Extract the (x, y) coordinate from the center of the cell holding the provided text.  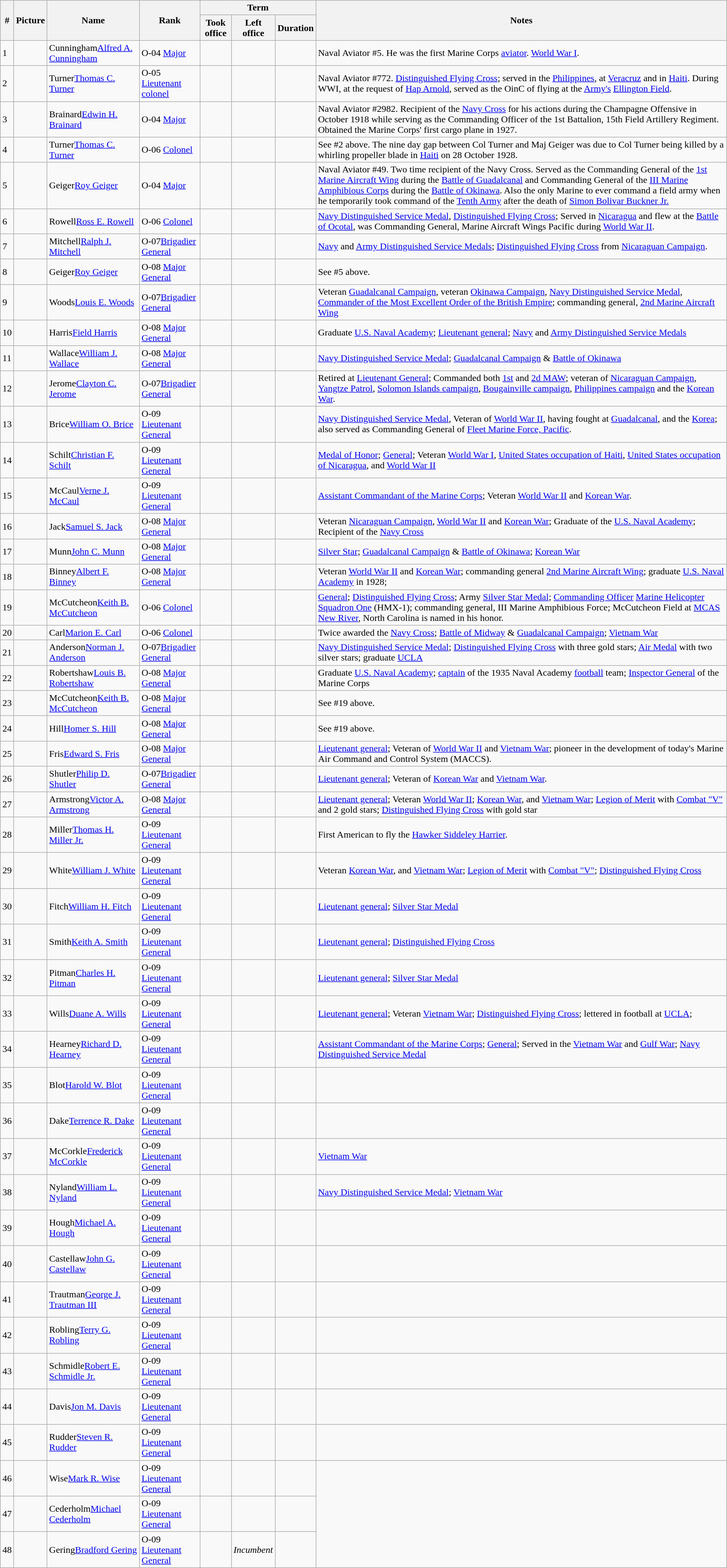
17 (7, 551)
Rank (170, 20)
CederholmMichael Cederholm (93, 1514)
See #5 above. (521, 272)
CunninghamAlfred A. Cunningham (93, 53)
47 (7, 1514)
Name (93, 20)
FrisEdward S. Fris (93, 753)
BlotHarold W. Blot (93, 1085)
BinneyAlbert F. Binney (93, 577)
SchmidleRobert E. Schmidle Jr. (93, 1371)
ShutlerPhilip D. Shutler (93, 779)
BrainardEdwin H. Brainard (93, 119)
DakeTerrence R. Dake (93, 1121)
45 (7, 1443)
20 (7, 633)
10 (7, 332)
HarrisField Harris (93, 332)
Took office (216, 28)
AndersonNorman J. Anderson (93, 652)
8 (7, 272)
36 (7, 1121)
48 (7, 1550)
41 (7, 1299)
First American to fly the Hawker Siddeley Harrier. (521, 835)
21 (7, 652)
NylandWilliam L. Nyland (93, 1192)
6 (7, 221)
15 (7, 496)
Term (258, 8)
GeringBradford Gering (93, 1550)
Navy and Army Distinguished Service Medals; Distinguished Flying Cross from Nicaraguan Campaign. (521, 246)
CarlMarion E. Carl (93, 633)
WillsDuane A. Wills (93, 1013)
O-05 Lieutenant colonel (170, 83)
22 (7, 678)
HillHomer S. Hill (93, 728)
33 (7, 1013)
26 (7, 779)
12 (7, 389)
Assistant Commandant of the Marine Corps; Veteran World War II and Korean War. (521, 496)
16 (7, 527)
27 (7, 804)
24 (7, 728)
23 (7, 703)
Veteran Nicaraguan Campaign, World War II and Korean War; Graduate of the U.S. Naval Academy; Recipient of the Navy Cross (521, 527)
32 (7, 978)
DavisJon M. Davis (93, 1407)
Incumbent (253, 1550)
44 (7, 1407)
Navy Distinguished Service Medal; Distinguished Flying Cross with three gold stars; Air Medal with two silver stars; graduate UCLA (521, 652)
Notes (521, 20)
Medal of Honor; General; Veteran World War I, United States occupation of Haiti, United States occupation of Nicaragua, and World War II (521, 460)
PitmanCharles H. Pitman (93, 978)
1 (7, 53)
19 (7, 607)
Graduate U.S. Naval Academy; captain of the 1935 Naval Academy football team; Inspector General of the Marine Corps (521, 678)
Lieutenant general; Veteran of World War II and Vietnam War; pioneer in the development of today's Marine Air Command and Control System (MACCS). (521, 753)
2 (7, 83)
34 (7, 1049)
35 (7, 1085)
9 (7, 302)
25 (7, 753)
Picture (30, 20)
28 (7, 835)
Duration (296, 28)
30 (7, 906)
BriceWilliam O. Brice (93, 424)
WoodsLouis E. Woods (93, 302)
38 (7, 1192)
13 (7, 424)
4 (7, 150)
Navy Distinguished Service Medal; Guadalcanal Campaign & Battle of Okinawa (521, 358)
RowellRoss E. Rowell (93, 221)
Veteran Korean War, and Vietnam War; Legion of Merit with Combat "V"; Distinguished Flying Cross (521, 871)
HearneyRichard D. Hearney (93, 1049)
11 (7, 358)
31 (7, 942)
SmithKeith A. Smith (93, 942)
Graduate U.S. Naval Academy; Lieutenant general; Navy and Army Distinguished Service Medals (521, 332)
TrautmanGeorge J. Trautman III (93, 1299)
5 (7, 186)
37 (7, 1156)
Navy Distinguished Service Medal; Vietnam War (521, 1192)
18 (7, 577)
WhiteWilliam J. White (93, 871)
JackSamuel S. Jack (93, 527)
39 (7, 1228)
WallaceWilliam J. Wallace (93, 358)
JeromeClayton C. Jerome (93, 389)
MitchellRalph J. Mitchell (93, 246)
McCaulVerne J. McCaul (93, 496)
WiseMark R. Wise (93, 1478)
46 (7, 1478)
3 (7, 119)
40 (7, 1264)
14 (7, 460)
Lieutenant general; Veteran of Korean War and Vietnam War. (521, 779)
# (7, 20)
MunnJohn C. Munn (93, 551)
Lieutenant general; Veteran Vietnam War; Distinguished Flying Cross; lettered in football at UCLA; (521, 1013)
Lieutenant general; Distinguished Flying Cross (521, 942)
Assistant Commandant of the Marine Corps; General; Served in the Vietnam War and Gulf War; Navy Distinguished Service Medal (521, 1049)
SchiltChristian F. Schilt (93, 460)
Vietnam War (521, 1156)
FitchWilliam H. Fitch (93, 906)
7 (7, 246)
Naval Aviator #5. He was the first Marine Corps aviator. World War I. (521, 53)
McCorkleFrederick McCorkle (93, 1156)
RudderSteven R. Rudder (93, 1443)
42 (7, 1335)
RoblingTerry G. Robling (93, 1335)
Left office (253, 28)
Twice awarded the Navy Cross; Battle of Midway & Guadalcanal Campaign; Vietnam War (521, 633)
Veteran World War II and Korean War; commanding general 2nd Marine Aircraft Wing; graduate U.S. Naval Academy in 1928; (521, 577)
HoughMichael A. Hough (93, 1228)
CastellawJohn G. Castellaw (93, 1264)
MillerThomas H. Miller Jr. (93, 835)
29 (7, 871)
Silver Star; Guadalcanal Campaign & Battle of Okinawa; Korean War (521, 551)
43 (7, 1371)
RobertshawLouis B. Robertshaw (93, 678)
ArmstrongVictor A. Armstrong (93, 804)
